For the text-containing cell, return its midpoint in (x, y) coordinate format. 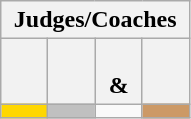
& (118, 72)
Judges/Coaches (96, 20)
